Capture the cell that displays the provided text and extract its (x, y) central coordinate. 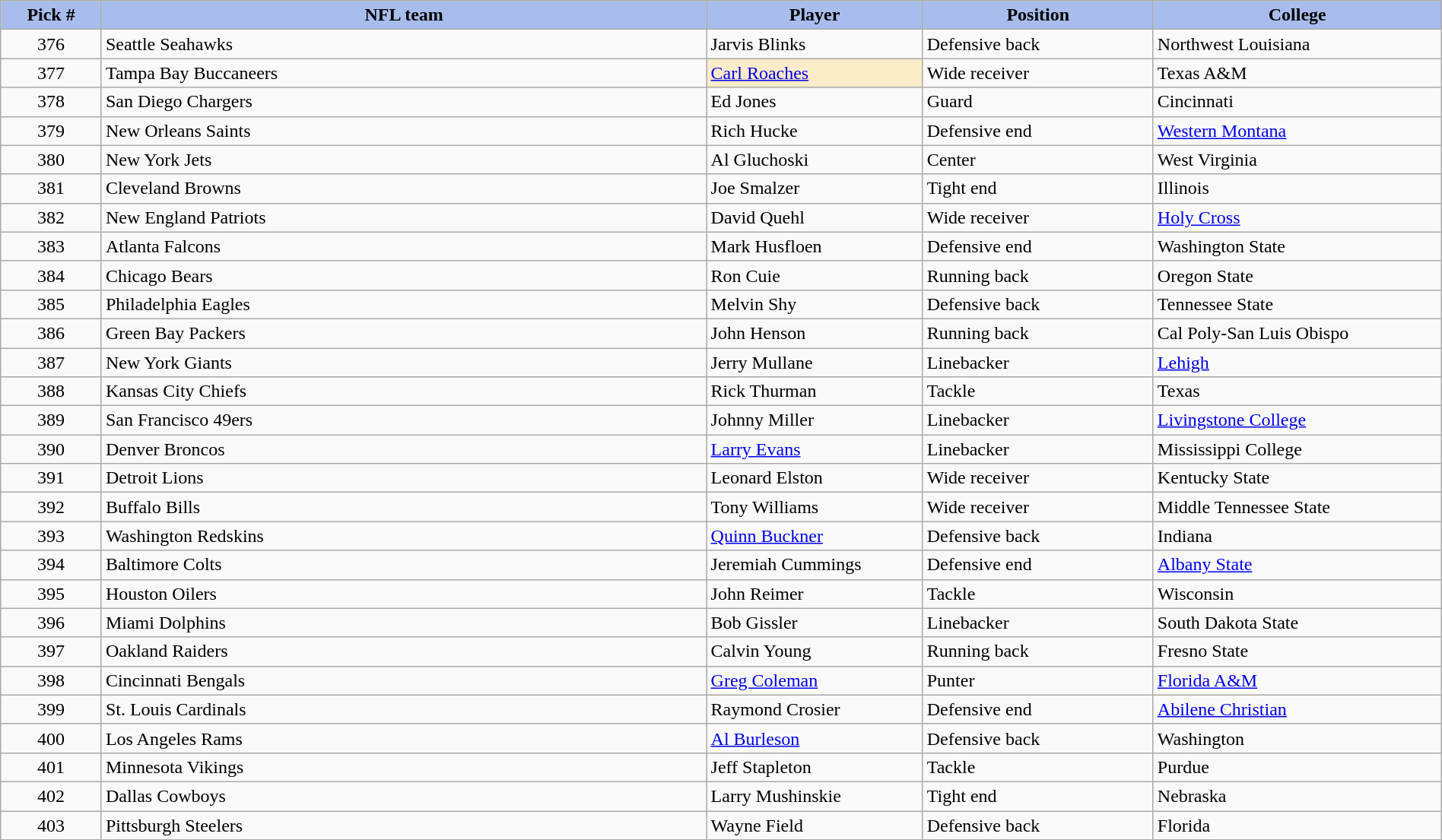
Washington Redskins (404, 536)
Larry Evans (815, 449)
Jerry Mullane (815, 363)
Kentucky State (1297, 478)
Abilene Christian (1297, 709)
Al Gluchoski (815, 160)
Melvin Shy (815, 304)
Atlanta Falcons (404, 246)
Pittsburgh Steelers (404, 825)
376 (52, 44)
Nebraska (1297, 796)
383 (52, 246)
396 (52, 623)
Holy Cross (1297, 217)
New York Giants (404, 363)
Larry Mushinskie (815, 796)
Raymond Crosier (815, 709)
Greg Coleman (815, 680)
Kansas City Chiefs (404, 391)
Quinn Buckner (815, 536)
Position (1037, 15)
John Henson (815, 333)
Washington (1297, 738)
Florida A&M (1297, 680)
Cincinnati Bengals (404, 680)
Tony Williams (815, 507)
Rick Thurman (815, 391)
Oakland Raiders (404, 651)
Mark Husfloen (815, 246)
Fresno State (1297, 651)
South Dakota State (1297, 623)
Texas A&M (1297, 73)
David Quehl (815, 217)
Wayne Field (815, 825)
Detroit Lions (404, 478)
381 (52, 189)
Carl Roaches (815, 73)
Albany State (1297, 565)
Livingstone College (1297, 420)
Middle Tennessee State (1297, 507)
392 (52, 507)
Texas (1297, 391)
Baltimore Colts (404, 565)
Lehigh (1297, 363)
Guard (1037, 102)
Jeff Stapleton (815, 767)
Indiana (1297, 536)
Houston Oilers (404, 594)
Player (815, 15)
St. Louis Cardinals (404, 709)
New England Patriots (404, 217)
386 (52, 333)
Center (1037, 160)
Wisconsin (1297, 594)
Bob Gissler (815, 623)
Florida (1297, 825)
397 (52, 651)
378 (52, 102)
Pick # (52, 15)
Green Bay Packers (404, 333)
387 (52, 363)
403 (52, 825)
390 (52, 449)
Rich Hucke (815, 131)
Jeremiah Cummings (815, 565)
Punter (1037, 680)
Tennessee State (1297, 304)
382 (52, 217)
Ron Cuie (815, 275)
Purdue (1297, 767)
Washington State (1297, 246)
Oregon State (1297, 275)
Los Angeles Rams (404, 738)
Northwest Louisiana (1297, 44)
Joe Smalzer (815, 189)
Miami Dolphins (404, 623)
Cleveland Browns (404, 189)
West Virginia (1297, 160)
385 (52, 304)
Chicago Bears (404, 275)
NFL team (404, 15)
Illinois (1297, 189)
Denver Broncos (404, 449)
Calvin Young (815, 651)
400 (52, 738)
Mississippi College (1297, 449)
402 (52, 796)
Ed Jones (815, 102)
389 (52, 420)
John Reimer (815, 594)
395 (52, 594)
Seattle Seahawks (404, 44)
Cincinnati (1297, 102)
Jarvis Blinks (815, 44)
398 (52, 680)
Dallas Cowboys (404, 796)
384 (52, 275)
San Diego Chargers (404, 102)
New Orleans Saints (404, 131)
393 (52, 536)
380 (52, 160)
377 (52, 73)
401 (52, 767)
394 (52, 565)
San Francisco 49ers (404, 420)
Buffalo Bills (404, 507)
399 (52, 709)
College (1297, 15)
Western Montana (1297, 131)
379 (52, 131)
Minnesota Vikings (404, 767)
Johnny Miller (815, 420)
New York Jets (404, 160)
Cal Poly-San Luis Obispo (1297, 333)
388 (52, 391)
Leonard Elston (815, 478)
391 (52, 478)
Philadelphia Eagles (404, 304)
Tampa Bay Buccaneers (404, 73)
Al Burleson (815, 738)
